Pinpoint the cell where the given text exists, returning its [X, Y] midpoint coordinate. 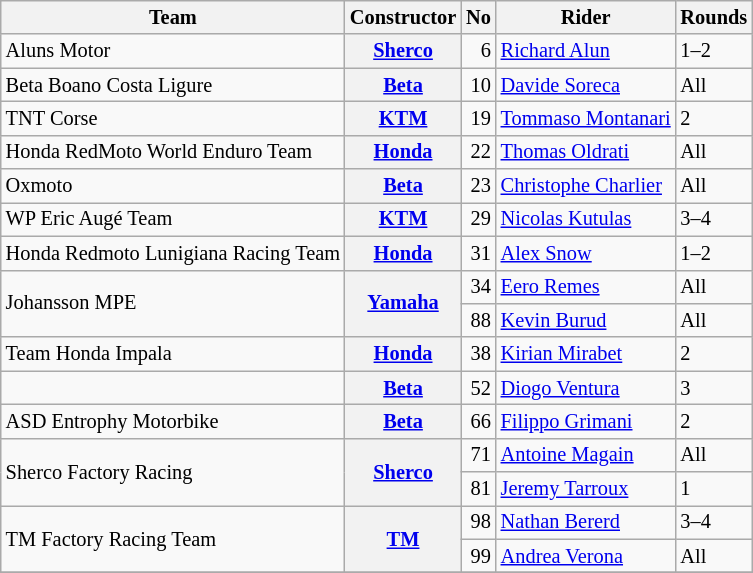
Team Honda Impala [173, 354]
66 [478, 421]
Jeremy Tarroux [586, 489]
Nicolas Kutulas [586, 219]
Johansson MPE [173, 304]
31 [478, 253]
23 [478, 186]
Kevin Burud [586, 320]
Constructor [403, 17]
Eero Remes [586, 287]
71 [478, 455]
Team [173, 17]
Kirian Mirabet [586, 354]
TNT Corse [173, 118]
Diogo Ventura [586, 388]
Aluns Motor [173, 51]
98 [478, 522]
38 [478, 354]
81 [478, 489]
Richard Alun [586, 51]
Filippo Grimani [586, 421]
Alex Snow [586, 253]
Honda Redmoto Lunigiana Racing Team [173, 253]
Tommaso Montanari [586, 118]
19 [478, 118]
3 [714, 388]
34 [478, 287]
Beta Boano Costa Ligure [173, 85]
Davide Soreca [586, 85]
WP Eric Augé Team [173, 219]
99 [478, 556]
Sherco Factory Racing [173, 472]
Antoine Magain [586, 455]
Yamaha [403, 304]
Rider [586, 17]
TM Factory Racing Team [173, 538]
52 [478, 388]
10 [478, 85]
ASD Entrophy Motorbike [173, 421]
Christophe Charlier [586, 186]
22 [478, 152]
No [478, 17]
1 [714, 489]
Rounds [714, 17]
Andrea Verona [586, 556]
Oxmoto [173, 186]
88 [478, 320]
TM [403, 538]
29 [478, 219]
Thomas Oldrati [586, 152]
Honda RedMoto World Enduro Team [173, 152]
6 [478, 51]
Nathan Bererd [586, 522]
